Return the (X, Y) coordinate for the center point of the cell that contains the specified text.  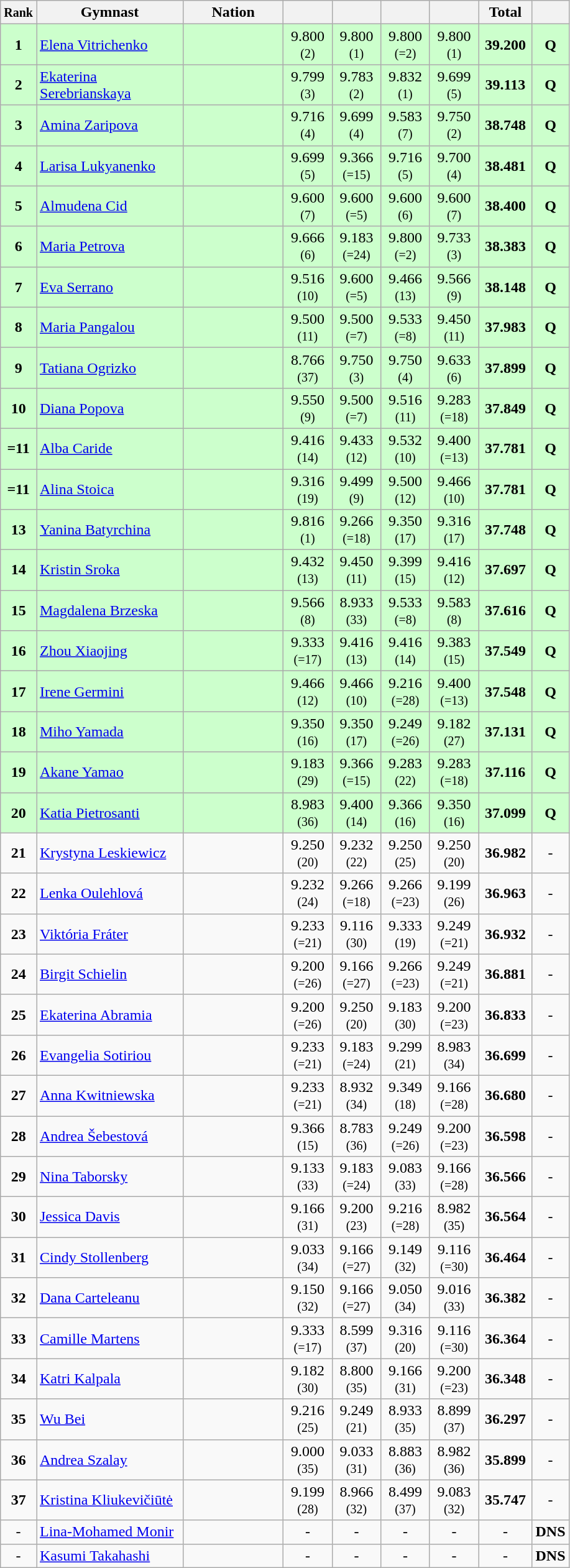
9.299(21) (405, 1055)
37.548 (505, 691)
37 (19, 1500)
24 (19, 974)
Almudena Cid (109, 206)
8.982(35) (454, 1217)
38.400 (505, 206)
9.033(34) (308, 1258)
37.983 (505, 327)
Andrea Szalay (109, 1459)
35.747 (505, 1500)
9.516(10) (308, 287)
36.699 (505, 1055)
36.881 (505, 974)
9.349(18) (405, 1095)
27 (19, 1095)
Larisa Lukyanenko (109, 165)
23 (19, 933)
20 (19, 813)
Tatiana Ogrizko (109, 368)
Nation (234, 12)
37.131 (505, 732)
36.382 (505, 1298)
9.232(22) (357, 853)
Alina Stoica (109, 488)
9.199(28) (308, 1500)
9.199(26) (454, 894)
9.150(32) (308, 1298)
9.466(12) (308, 691)
30 (19, 1217)
Katia Pietrosanti (109, 813)
8.982(36) (454, 1459)
Jessica Davis (109, 1217)
9.182(27) (454, 732)
39.200 (505, 45)
35.899 (505, 1459)
33 (19, 1339)
Lenka Oulehlová (109, 894)
9.633(6) (454, 368)
9.750(3) (357, 368)
9.500(12) (405, 488)
9.800(2) (308, 45)
9.550(9) (308, 408)
9.232(24) (308, 894)
8.783(36) (357, 1136)
37.099 (505, 813)
Total (505, 12)
8.933(33) (357, 610)
Magdalena Brzeska (109, 610)
9.250(25) (405, 853)
39.113 (505, 85)
9.149(32) (405, 1258)
7 (19, 287)
Kristin Sroka (109, 571)
9.283(22) (405, 772)
31 (19, 1258)
36.963 (505, 894)
9.750(4) (405, 368)
9.666(6) (308, 246)
Camille Martens (109, 1339)
9.500(11) (308, 327)
22 (19, 894)
Viktória Fráter (109, 933)
9.566(8) (308, 610)
9.799(3) (308, 85)
36.566 (505, 1177)
Birgit Schielin (109, 974)
4 (19, 165)
15 (19, 610)
38.148 (505, 287)
28 (19, 1136)
35 (19, 1419)
Evangelia Sotiriou (109, 1055)
9.182(30) (308, 1378)
10 (19, 408)
9.699(4) (357, 126)
Krystyna Leskiewicz (109, 853)
8.800(35) (357, 1378)
37.116 (505, 772)
37.748 (505, 530)
9.583(8) (454, 610)
Gymnast (109, 12)
Ekaterina Abramia (109, 1014)
9.183(29) (308, 772)
Cindy Stollenberg (109, 1258)
9.816(1) (308, 530)
9.583(7) (405, 126)
25 (19, 1014)
Ekaterina Serebrianskaya (109, 85)
Katri Kalpala (109, 1378)
17 (19, 691)
36.598 (505, 1136)
9.516(11) (405, 408)
8.899(37) (454, 1419)
29 (19, 1177)
Lina-Mohamed Monir (109, 1532)
8.983(36) (308, 813)
3 (19, 126)
1 (19, 45)
Eva Serrano (109, 287)
9.050(34) (405, 1298)
37.849 (505, 408)
Rank (19, 12)
9.532(10) (405, 449)
Miho Yamada (109, 732)
9.000(35) (308, 1459)
Akane Yamao (109, 772)
Kasumi Takahashi (109, 1556)
36 (19, 1459)
9.083(33) (405, 1177)
Maria Pangalou (109, 327)
9.416(13) (357, 651)
9.716(4) (308, 126)
6 (19, 246)
37.899 (505, 368)
9.733(3) (454, 246)
9.433(12) (357, 449)
9.200(23) (357, 1217)
8.966(32) (357, 1500)
9.183(30) (405, 1014)
9.033(31) (357, 1459)
Elena Vitrichenko (109, 45)
36.680 (505, 1095)
5 (19, 206)
8.766(37) (308, 368)
9.416(12) (454, 571)
9.133(33) (308, 1177)
9.249(21) (357, 1419)
9.316(17) (454, 530)
9.783(2) (357, 85)
36.348 (505, 1378)
9.316(19) (308, 488)
Yanina Batyrchina (109, 530)
Anna Kwitniewska (109, 1095)
38.383 (505, 246)
16 (19, 651)
9.366(16) (405, 813)
9.432(13) (308, 571)
19 (19, 772)
36.982 (505, 853)
Zhou Xiaojing (109, 651)
38.748 (505, 126)
36.833 (505, 1014)
36.564 (505, 1217)
Nina Taborsky (109, 1177)
9.716(5) (405, 165)
9.366(15) (308, 1136)
9.832(1) (405, 85)
Kristina Kliukevičiūtė (109, 1500)
9.383(15) (454, 651)
Diana Popova (109, 408)
8.883(36) (405, 1459)
9.116(30) (357, 933)
8.983(34) (454, 1055)
8 (19, 327)
8.599(37) (357, 1339)
9.750(2) (454, 126)
13 (19, 530)
36.297 (505, 1419)
36.464 (505, 1258)
8.933(35) (405, 1419)
Dana Carteleanu (109, 1298)
37.549 (505, 651)
9.700(4) (454, 165)
9.499(9) (357, 488)
Amina Zaripova (109, 126)
9.016(33) (454, 1298)
Wu Bei (109, 1419)
9.566(9) (454, 287)
14 (19, 571)
18 (19, 732)
9 (19, 368)
8.932(34) (357, 1095)
32 (19, 1298)
26 (19, 1055)
Andrea Šebestová (109, 1136)
36.932 (505, 933)
9.399(15) (405, 571)
Maria Petrova (109, 246)
Alba Caride (109, 449)
9.466(13) (405, 287)
36.364 (505, 1339)
34 (19, 1378)
37.697 (505, 571)
9.600(6) (405, 206)
38.481 (505, 165)
Irene Germini (109, 691)
37.616 (505, 610)
8.499(37) (405, 1500)
9.316(20) (405, 1339)
2 (19, 85)
9.216(25) (308, 1419)
9.400(14) (357, 813)
9.333(19) (405, 933)
21 (19, 853)
9.083(32) (454, 1500)
